Locate the cell with the specified text and output its (X, Y) center coordinate. 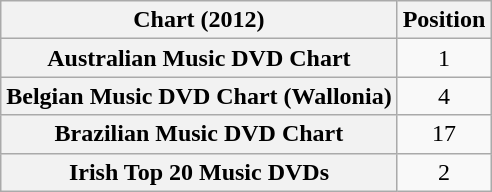
Belgian Music DVD Chart (Wallonia) (199, 96)
Chart (2012) (199, 20)
Irish Top 20 Music DVDs (199, 172)
4 (444, 96)
1 (444, 58)
Position (444, 20)
2 (444, 172)
Australian Music DVD Chart (199, 58)
17 (444, 134)
Brazilian Music DVD Chart (199, 134)
